For the text-containing cell, return its midpoint in [x, y] coordinate format. 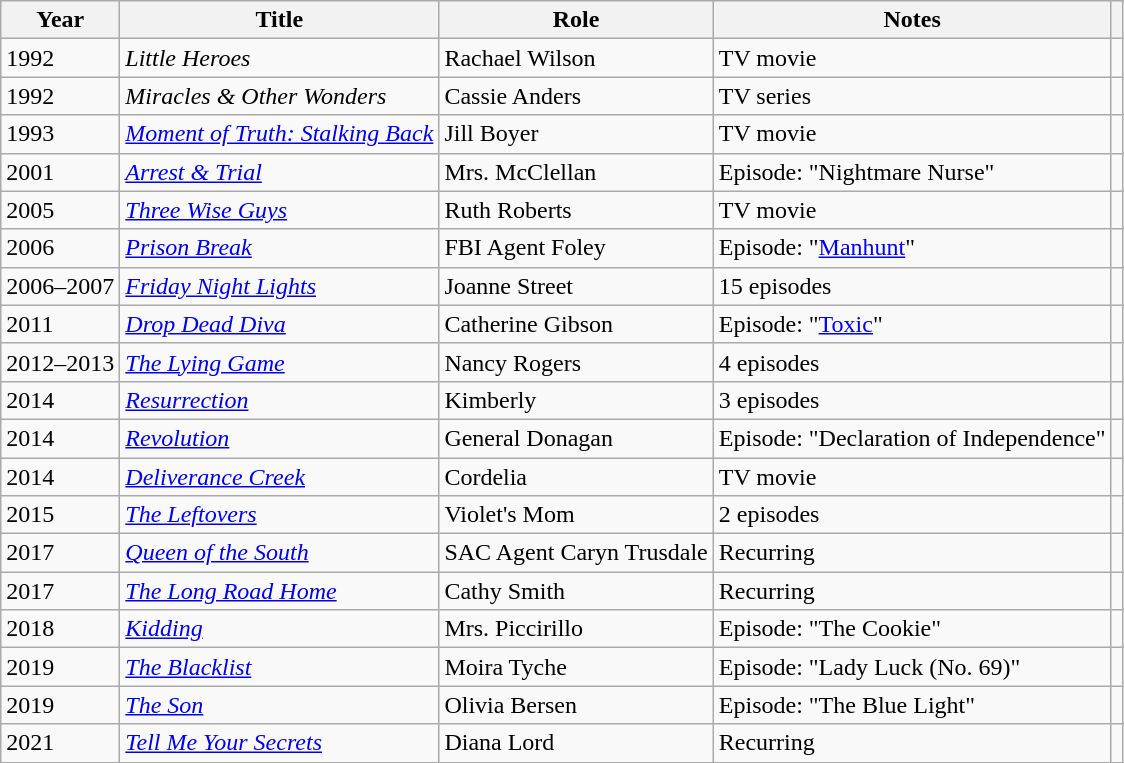
15 episodes [912, 286]
Tell Me Your Secrets [280, 743]
Moment of Truth: Stalking Back [280, 134]
Role [576, 20]
2001 [60, 172]
2006 [60, 248]
Catherine Gibson [576, 324]
Episode: "Toxic" [912, 324]
2018 [60, 629]
2005 [60, 210]
The Long Road Home [280, 591]
FBI Agent Foley [576, 248]
Title [280, 20]
Little Heroes [280, 58]
2021 [60, 743]
Joanne Street [576, 286]
Diana Lord [576, 743]
Year [60, 20]
The Leftovers [280, 515]
TV series [912, 96]
1993 [60, 134]
2 episodes [912, 515]
Nancy Rogers [576, 362]
Episode: "The Cookie" [912, 629]
Mrs. Piccirillo [576, 629]
Episode: "Manhunt" [912, 248]
General Donagan [576, 438]
4 episodes [912, 362]
Jill Boyer [576, 134]
Cathy Smith [576, 591]
Episode: "Declaration of Independence" [912, 438]
Moira Tyche [576, 667]
Revolution [280, 438]
Episode: "Nightmare Nurse" [912, 172]
Prison Break [280, 248]
Resurrection [280, 400]
2012–2013 [60, 362]
Deliverance Creek [280, 477]
The Son [280, 705]
Cordelia [576, 477]
2011 [60, 324]
Cassie Anders [576, 96]
SAC Agent Caryn Trusdale [576, 553]
Episode: "Lady Luck (No. 69)" [912, 667]
Three Wise Guys [280, 210]
Friday Night Lights [280, 286]
Episode: "The Blue Light" [912, 705]
Notes [912, 20]
Ruth Roberts [576, 210]
The Lying Game [280, 362]
Miracles & Other Wonders [280, 96]
Violet's Mom [576, 515]
3 episodes [912, 400]
2006–2007 [60, 286]
Rachael Wilson [576, 58]
Mrs. McClellan [576, 172]
Queen of the South [280, 553]
Olivia Bersen [576, 705]
Kimberly [576, 400]
Kidding [280, 629]
Arrest & Trial [280, 172]
Drop Dead Diva [280, 324]
The Blacklist [280, 667]
2015 [60, 515]
